Pinpoint the cell where the given text exists, returning its [x, y] midpoint coordinate. 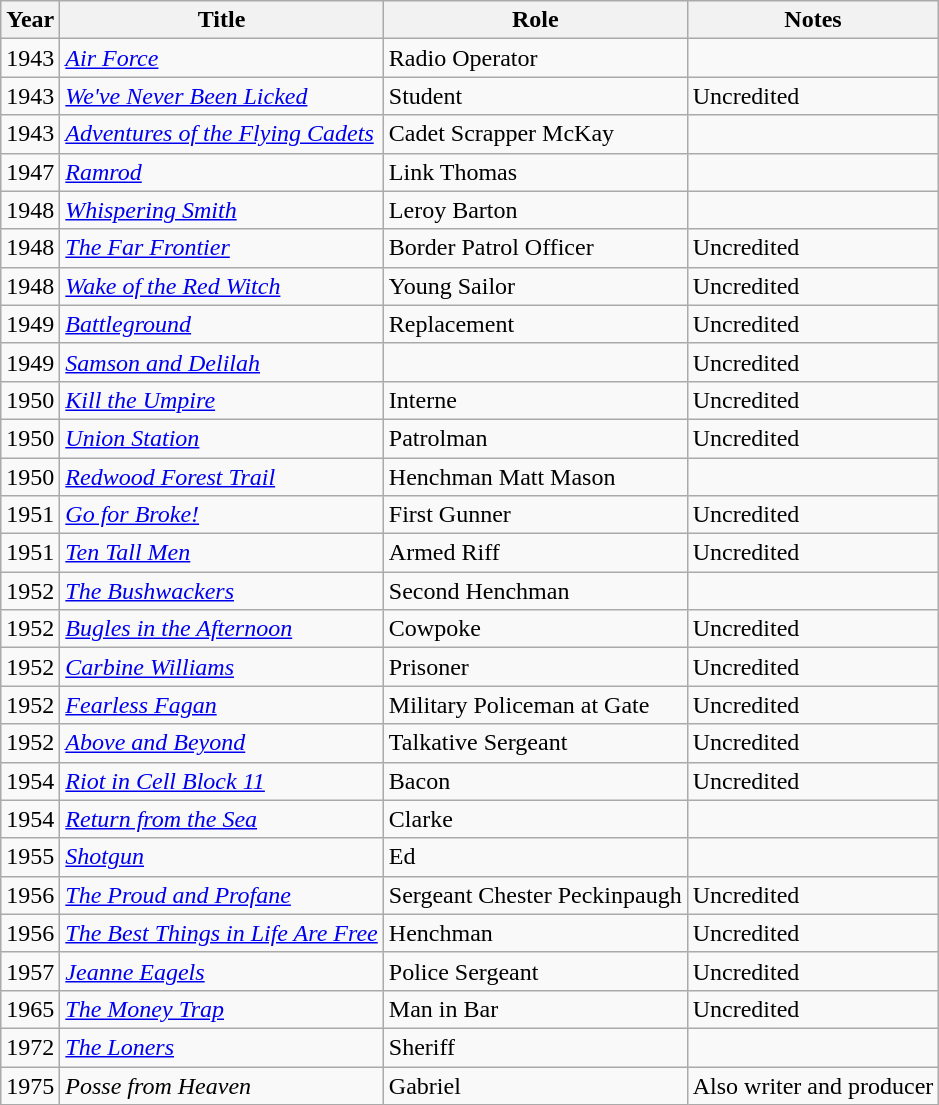
Return from the Sea [222, 819]
Henchman Matt Mason [535, 477]
Jeanne Eagels [222, 971]
Notes [813, 20]
Year [30, 20]
Ed [535, 857]
Young Sailor [535, 286]
Whispering Smith [222, 210]
We've Never Been Licked [222, 96]
The Far Frontier [222, 248]
Cowpoke [535, 629]
The Money Trap [222, 1009]
Title [222, 20]
Also writer and producer [813, 1085]
Go for Broke! [222, 515]
Military Policeman at Gate [535, 705]
Above and Beyond [222, 743]
Radio Operator [535, 58]
Talkative Sergeant [535, 743]
Posse from Heaven [222, 1085]
Leroy Barton [535, 210]
1972 [30, 1047]
Redwood Forest Trail [222, 477]
Bugles in the Afternoon [222, 629]
Kill the Umpire [222, 400]
Gabriel [535, 1085]
Ramrod [222, 172]
The Best Things in Life Are Free [222, 933]
Student [535, 96]
Replacement [535, 324]
Adventures of the Flying Cadets [222, 134]
Wake of the Red Witch [222, 286]
1957 [30, 971]
Air Force [222, 58]
The Loners [222, 1047]
Shotgun [222, 857]
Man in Bar [535, 1009]
Police Sergeant [535, 971]
Sergeant Chester Peckinpaugh [535, 895]
Second Henchman [535, 591]
Patrolman [535, 438]
1947 [30, 172]
Henchman [535, 933]
Ten Tall Men [222, 553]
Samson and Delilah [222, 362]
Fearless Fagan [222, 705]
Prisoner [535, 667]
Interne [535, 400]
Battleground [222, 324]
1955 [30, 857]
1975 [30, 1085]
Clarke [535, 819]
The Bushwackers [222, 591]
Border Patrol Officer [535, 248]
1965 [30, 1009]
First Gunner [535, 515]
Bacon [535, 781]
Link Thomas [535, 172]
The Proud and Profane [222, 895]
Armed Riff [535, 553]
Cadet Scrapper McKay [535, 134]
Riot in Cell Block 11 [222, 781]
Carbine Williams [222, 667]
Union Station [222, 438]
Sheriff [535, 1047]
Role [535, 20]
